Provide the [x, y] coordinate of the cell's center where the given text is located.  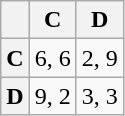
9, 2 [52, 96]
6, 6 [52, 58]
3, 3 [100, 96]
2, 9 [100, 58]
